Provide the (x, y) coordinate of the cell's center where the given text is located.  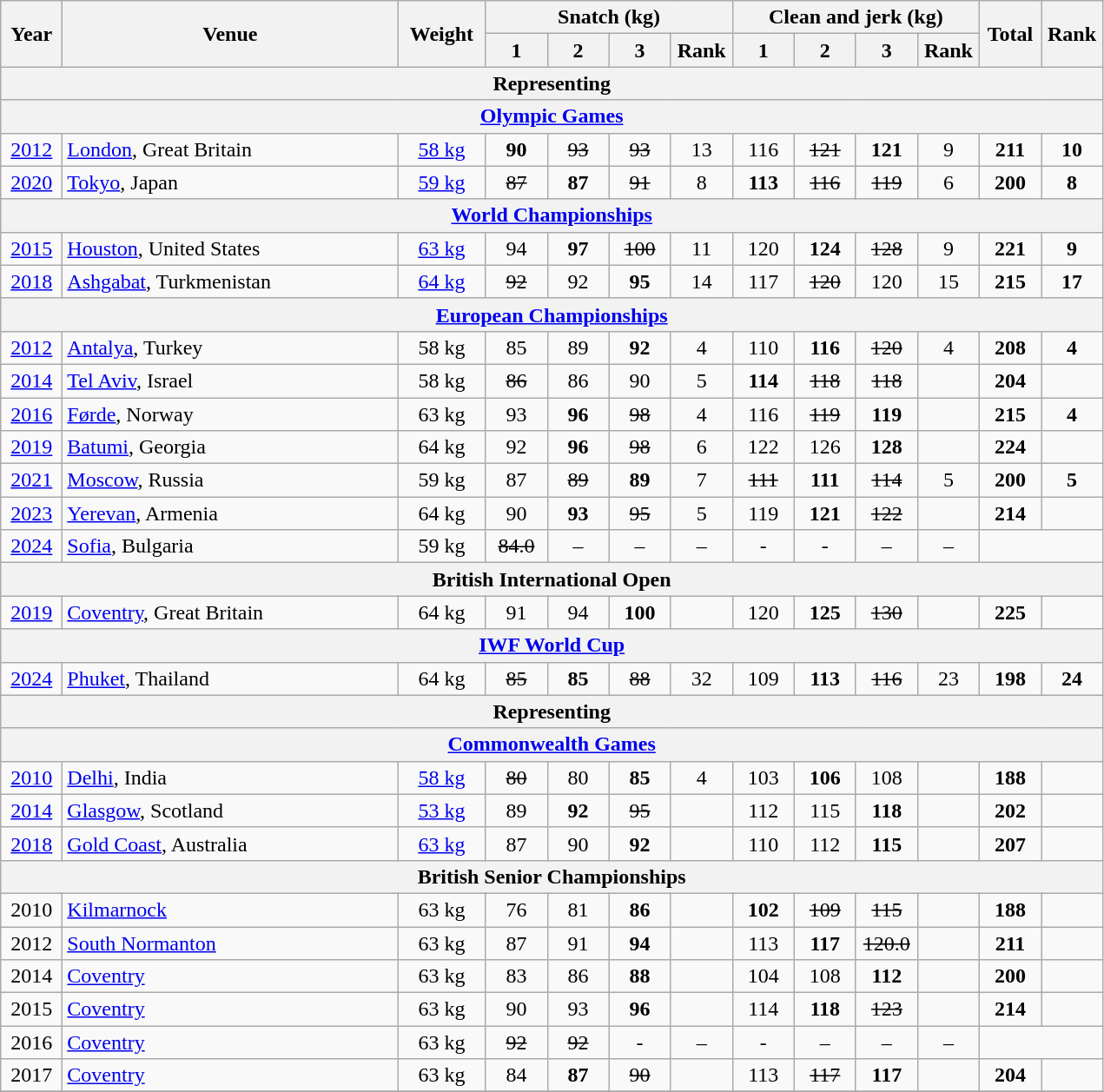
Gold Coast, Australia (230, 844)
Yerevan, Armenia (230, 513)
15 (949, 281)
2021 (31, 480)
Total (1009, 34)
104 (763, 976)
84 (516, 1075)
Førde, Norway (230, 414)
97 (578, 248)
British International Open (552, 579)
World Championships (552, 215)
European Championships (552, 314)
Moscow, Russia (230, 480)
53 kg (441, 811)
24 (1072, 678)
Ashgabat, Turkmenistan (230, 281)
Year (31, 34)
Antalya, Turkey (230, 347)
Tokyo, Japan (230, 182)
207 (1009, 844)
Tel Aviv, Israel (230, 381)
South Normanton (230, 943)
81 (578, 910)
130 (886, 612)
Clean and jerk (kg) (856, 17)
Weight (441, 34)
Kilmarnock (230, 910)
225 (1009, 612)
13 (702, 149)
Olympic Games (552, 116)
Delhi, India (230, 778)
2017 (31, 1075)
126 (825, 447)
23 (949, 678)
84.0 (516, 546)
11 (702, 248)
124 (825, 248)
120.0 (886, 943)
83 (516, 976)
Batumi, Georgia (230, 447)
IWF World Cup (552, 645)
224 (1009, 447)
Coventry, Great Britain (230, 612)
Phuket, Thailand (230, 678)
British Senior Championships (552, 877)
14 (702, 281)
2020 (31, 182)
123 (886, 1009)
Houston, United States (230, 248)
Venue (230, 34)
Sofia, Bulgaria (230, 546)
Snatch (kg) (609, 17)
Glasgow, Scotland (230, 811)
221 (1009, 248)
198 (1009, 678)
106 (825, 778)
76 (516, 910)
17 (1072, 281)
London, Great Britain (230, 149)
103 (763, 778)
10 (1072, 149)
7 (702, 480)
125 (825, 612)
32 (702, 678)
Commonwealth Games (552, 745)
102 (763, 910)
208 (1009, 347)
2023 (31, 513)
202 (1009, 811)
